Provide the (X, Y) coordinate of the cell's center where the given text is located.  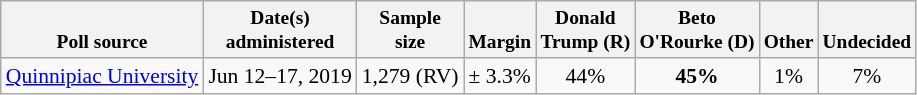
Poll source (102, 30)
Margin (500, 30)
BetoO'Rourke (D) (697, 30)
Quinnipiac University (102, 76)
44% (586, 76)
Samplesize (410, 30)
DonaldTrump (R) (586, 30)
Undecided (867, 30)
Jun 12–17, 2019 (280, 76)
Date(s)administered (280, 30)
7% (867, 76)
± 3.3% (500, 76)
1,279 (RV) (410, 76)
1% (788, 76)
45% (697, 76)
Other (788, 30)
